Return the [x, y] coordinate for the center point of the cell that contains the specified text.  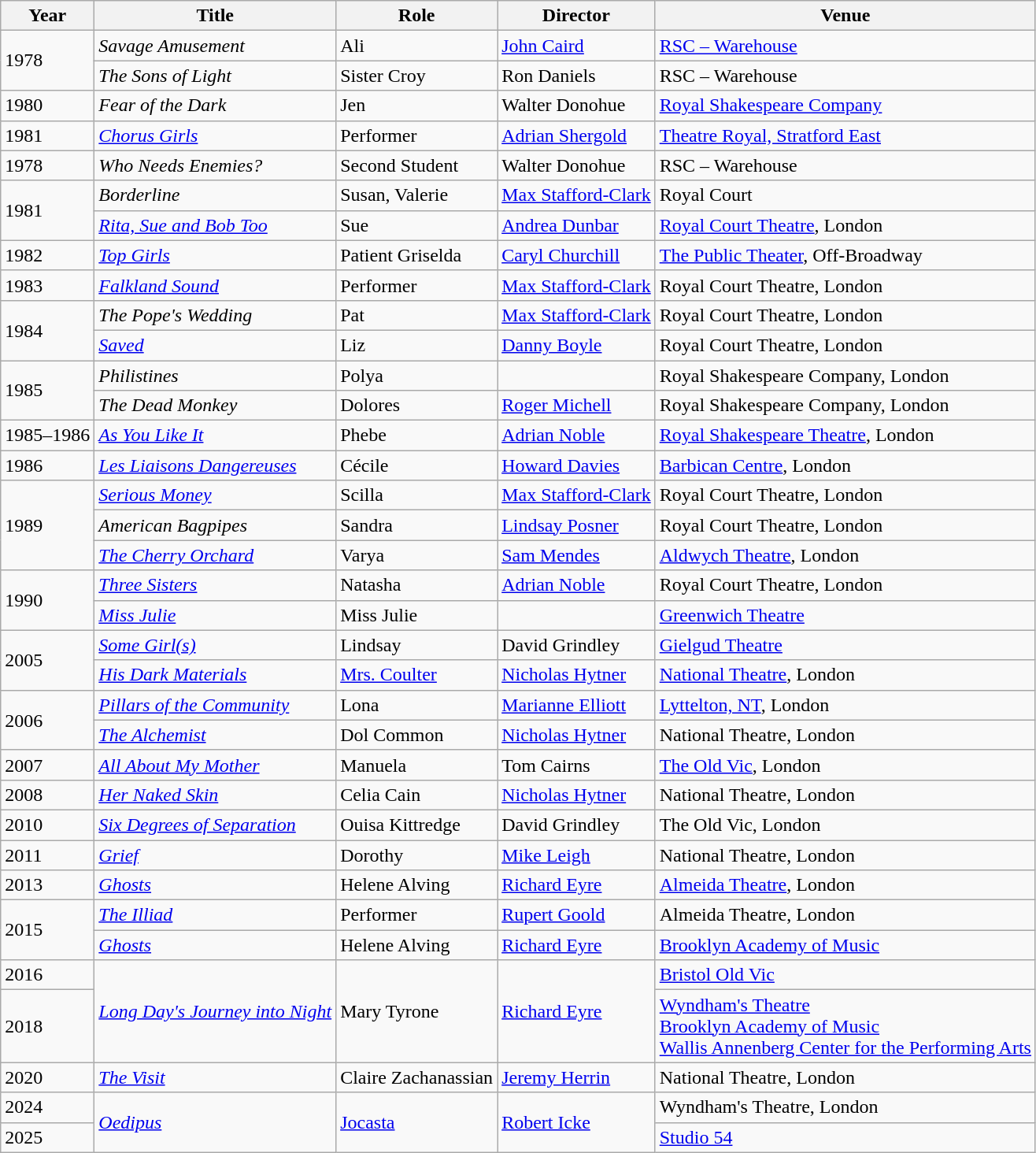
1983 [47, 285]
Barbican Centre, London [845, 465]
Lona [417, 705]
Bristol Old Vic [845, 975]
John Caird [576, 46]
1990 [47, 600]
2016 [47, 975]
2018 [47, 1026]
Ouisa Kittredge [417, 825]
Marianne Elliott [576, 705]
2025 [47, 1137]
Manuela [417, 765]
Adrian Shergold [576, 135]
Scilla [417, 495]
All About My Mother [216, 765]
Jocasta [417, 1122]
Her Naked Skin [216, 795]
Fear of the Dark [216, 106]
Sue [417, 225]
Royal Court [845, 195]
Dolores [417, 406]
Lindsay [417, 645]
Six Degrees of Separation [216, 825]
Ali [417, 46]
The Pope's Wedding [216, 315]
1989 [47, 525]
Rita, Sue and Bob Too [216, 225]
Susan, Valerie [417, 195]
Varya [417, 555]
Liz [417, 345]
2020 [47, 1077]
Director [576, 16]
1985 [47, 391]
Year [47, 16]
Mrs. Coulter [417, 675]
The Dead Monkey [216, 406]
Chorus Girls [216, 135]
Greenwich Theatre [845, 615]
Cécile [417, 465]
Caryl Churchill [576, 255]
Andrea Dunbar [576, 225]
Venue [845, 16]
1984 [47, 330]
Theatre Royal, Stratford East [845, 135]
2008 [47, 795]
Gielgud Theatre [845, 645]
2007 [47, 765]
Title [216, 16]
2010 [47, 825]
Jen [417, 106]
Mike Leigh [576, 855]
Philistines [216, 376]
1985–1986 [47, 436]
As You Like It [216, 436]
2013 [47, 885]
Sandra [417, 525]
Wyndham's Theatre, London [845, 1107]
Lyttelton, NT, London [845, 705]
Claire Zachanassian [417, 1077]
The Sons of Light [216, 76]
1986 [47, 465]
The Cherry Orchard [216, 555]
Lindsay Posner [576, 525]
Patient Griselda [417, 255]
Oedipus [216, 1122]
Robert Icke [576, 1122]
Jeremy Herrin [576, 1077]
Some Girl(s) [216, 645]
The Alchemist [216, 735]
Falkland Sound [216, 285]
Celia Cain [417, 795]
Saved [216, 345]
Who Needs Enemies? [216, 165]
2024 [47, 1107]
2006 [47, 720]
Sister Croy [417, 76]
Danny Boyle [576, 345]
American Bagpipes [216, 525]
Borderline [216, 195]
Ron Daniels [576, 76]
Pat [417, 315]
2005 [47, 660]
Studio 54 [845, 1137]
Les Liaisons Dangereuses [216, 465]
2011 [47, 855]
Aldwych Theatre, London [845, 555]
Long Day's Journey into Night [216, 1011]
Rupert Goold [576, 915]
Dol Common [417, 735]
Royal Shakespeare Theatre, London [845, 436]
The Visit [216, 1077]
His Dark Materials [216, 675]
Howard Davies [576, 465]
Savage Amusement [216, 46]
The Public Theater, Off-Broadway [845, 255]
Second Student [417, 165]
The Illiad [216, 915]
Sam Mendes [576, 555]
1982 [47, 255]
Grief [216, 855]
Serious Money [216, 495]
Wyndham's Theatre Brooklyn Academy of Music Wallis Annenberg Center for the Performing Arts [845, 1026]
Phebe [417, 436]
Polya [417, 376]
Three Sisters [216, 585]
Mary Tyrone [417, 1011]
Natasha [417, 585]
Role [417, 16]
Brooklyn Academy of Music [845, 945]
Roger Michell [576, 406]
2015 [47, 930]
1980 [47, 106]
Royal Shakespeare Company [845, 106]
Top Girls [216, 255]
Tom Cairns [576, 765]
Pillars of the Community [216, 705]
Dorothy [417, 855]
